Locate the cell with the specified text and output its (X, Y) center coordinate. 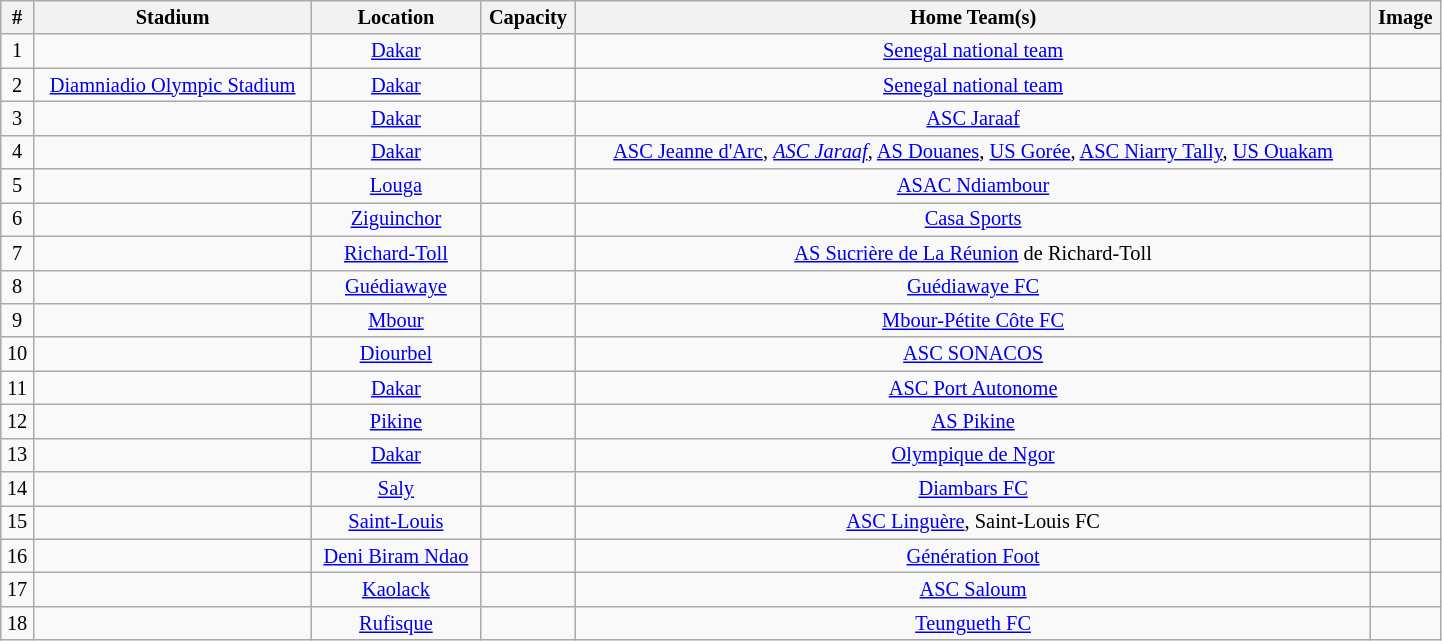
Capacity (528, 17)
Location (396, 17)
15 (18, 522)
Rufisque (396, 623)
Casa Sports (974, 219)
11 (18, 388)
Home Team(s) (974, 17)
Guédiawaye FC (974, 287)
Louga (396, 186)
Diambars FC (974, 489)
Mbour-Pétite Côte FC (974, 320)
Kaolack (396, 589)
AS Sucrière de La Réunion de Richard-Toll (974, 253)
12 (18, 421)
Diourbel (396, 354)
Saly (396, 489)
Guédiawaye (396, 287)
Olympique de Ngor (974, 455)
ASC Jaraaf (974, 118)
6 (18, 219)
ASC Jeanne d'Arc, ASC Jaraaf, AS Douanes, US Gorée, ASC Niarry Tally, US Ouakam (974, 152)
13 (18, 455)
2 (18, 85)
17 (18, 589)
16 (18, 556)
Mbour (396, 320)
Diamniadio Olympic Stadium (172, 85)
ASAC Ndiambour (974, 186)
7 (18, 253)
AS Pikine (974, 421)
Ziguinchor (396, 219)
ASC Port Autonome (974, 388)
10 (18, 354)
Génération Foot (974, 556)
Deni Biram Ndao (396, 556)
9 (18, 320)
5 (18, 186)
Image (1405, 17)
Pikine (396, 421)
8 (18, 287)
ASC Linguère, Saint-Louis FC (974, 522)
# (18, 17)
3 (18, 118)
Saint-Louis (396, 522)
ASC SONACOS (974, 354)
1 (18, 51)
ASC Saloum (974, 589)
4 (18, 152)
Teungueth FC (974, 623)
14 (18, 489)
Stadium (172, 17)
Richard-Toll (396, 253)
18 (18, 623)
